Pinpoint the cell where the given text exists, returning its (x, y) midpoint coordinate. 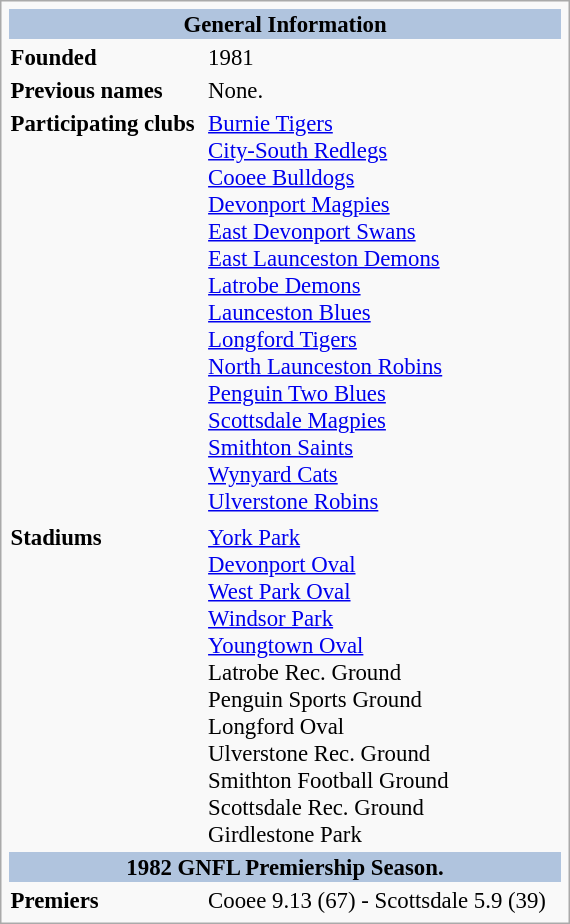
1981 (384, 57)
Founded (106, 57)
Premiers (106, 900)
Previous names (106, 90)
Cooee 9.13 (67) - Scottsdale 5.9 (39) (384, 900)
Stadiums (106, 686)
None. (384, 90)
General Information (285, 24)
1982 GNFL Premiership Season. (285, 867)
Participating clubs (106, 312)
